Capture the cell that displays the provided text and extract its [X, Y] central coordinate. 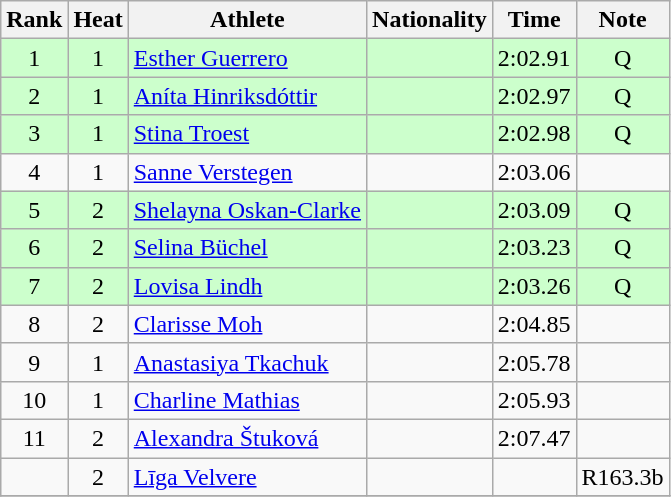
Athlete [247, 20]
8 [34, 324]
Līga Velvere [247, 477]
R163.3b [622, 477]
2:07.47 [534, 438]
2:03.23 [534, 248]
7 [34, 286]
5 [34, 210]
Sanne Verstegen [247, 172]
Nationality [430, 20]
Esther Guerrero [247, 58]
3 [34, 134]
Rank [34, 20]
Clarisse Moh [247, 324]
2:03.06 [534, 172]
2:02.91 [534, 58]
2:04.85 [534, 324]
Lovisa Lindh [247, 286]
11 [34, 438]
10 [34, 400]
4 [34, 172]
2:02.97 [534, 96]
2:02.98 [534, 134]
9 [34, 362]
2:05.93 [534, 400]
Alexandra Štuková [247, 438]
2:03.09 [534, 210]
Anastasiya Tkachuk [247, 362]
Note [622, 20]
Time [534, 20]
Aníta Hinriksdóttir [247, 96]
Charline Mathias [247, 400]
6 [34, 248]
Stina Troest [247, 134]
Heat [98, 20]
Shelayna Oskan-Clarke [247, 210]
Selina Büchel [247, 248]
2:05.78 [534, 362]
2:03.26 [534, 286]
